Locate the cell with the specified text and output its [x, y] center coordinate. 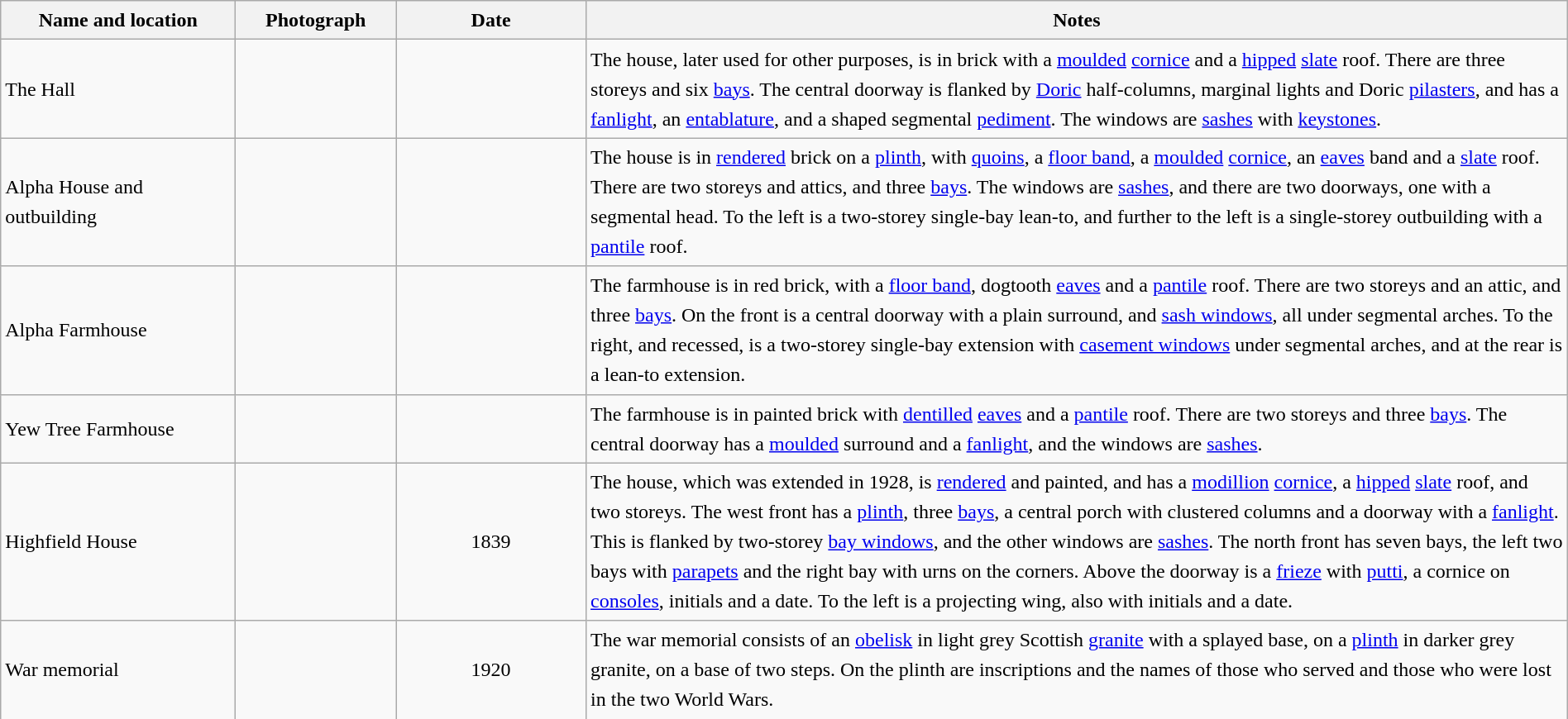
Name and location [118, 20]
Highfield House [118, 542]
The Hall [118, 89]
Yew Tree Farmhouse [118, 428]
Alpha Farmhouse [118, 331]
Notes [1077, 20]
Date [491, 20]
1839 [491, 542]
Alpha House and outbuilding [118, 202]
Photograph [316, 20]
War memorial [118, 669]
1920 [491, 669]
